Provide the (x, y) coordinate of the cell's center where the given text is located.  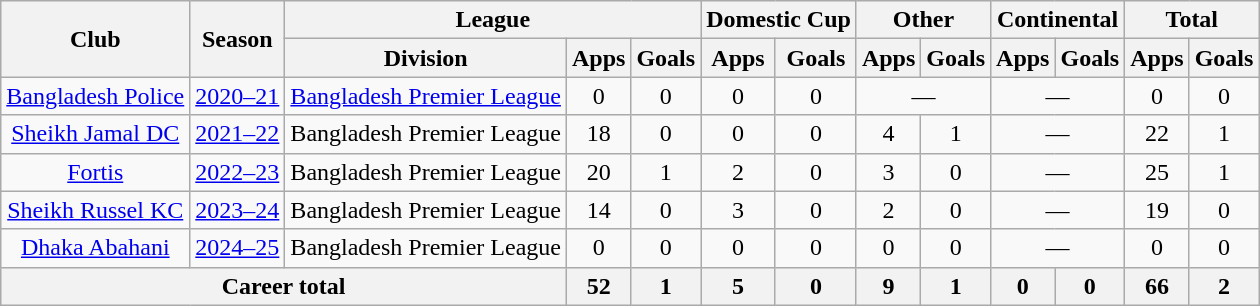
22 (1157, 134)
Sheikh Jamal DC (96, 134)
2024–25 (238, 248)
52 (598, 286)
2021–22 (238, 134)
Dhaka Abahani (96, 248)
Season (238, 39)
Continental (1058, 20)
Fortis (96, 172)
Career total (284, 286)
20 (598, 172)
4 (888, 134)
2020–21 (238, 96)
Club (96, 39)
Sheikh Russel KC (96, 210)
Domestic Cup (779, 20)
25 (1157, 172)
18 (598, 134)
2022–23 (238, 172)
14 (598, 210)
2023–24 (238, 210)
Division (426, 58)
Bangladesh Police (96, 96)
9 (888, 286)
66 (1157, 286)
5 (738, 286)
Total (1192, 20)
Other (923, 20)
19 (1157, 210)
League (493, 20)
